Extract the (x, y) coordinate from the center of the cell holding the provided text.  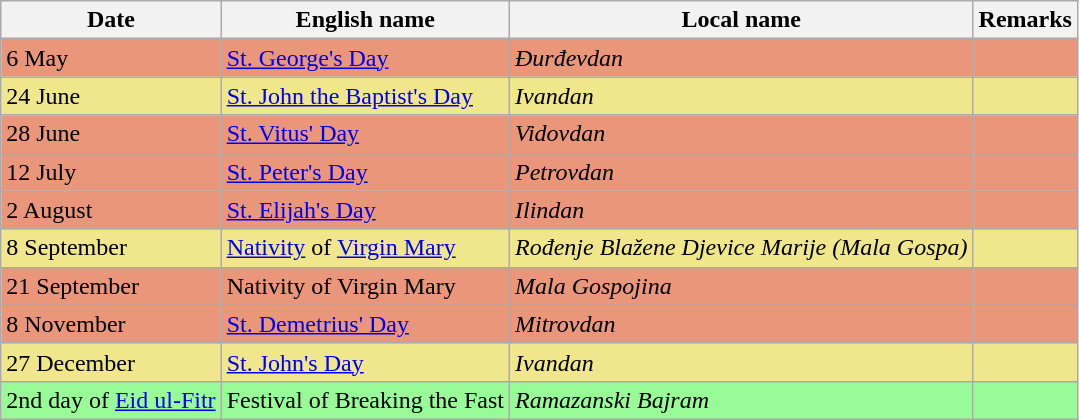
6 May (111, 58)
8 September (111, 248)
Festival of Breaking the Fast (365, 400)
2nd day of Eid ul-Fitr (111, 400)
St. Peter's Day (365, 172)
2 August (111, 210)
24 June (111, 96)
St. John the Baptist's Day (365, 96)
Mala Gospojina (741, 286)
St. Demetrius' Day (365, 324)
Remarks (1025, 20)
English name (365, 20)
Mitrovdan (741, 324)
Petrovdan (741, 172)
Ramazanski Bajram (741, 400)
27 December (111, 362)
St. Elijah's Day (365, 210)
St. George's Day (365, 58)
St. Vitus' Day (365, 134)
Vidovdan (741, 134)
St. John's Day (365, 362)
Rođenje Blažene Djevice Marije (Mala Gospa) (741, 248)
12 July (111, 172)
Đurđevdan (741, 58)
28 June (111, 134)
Local name (741, 20)
Ilindan (741, 210)
8 November (111, 324)
21 September (111, 286)
Date (111, 20)
